Return [x, y] of the center of cell containing provided text 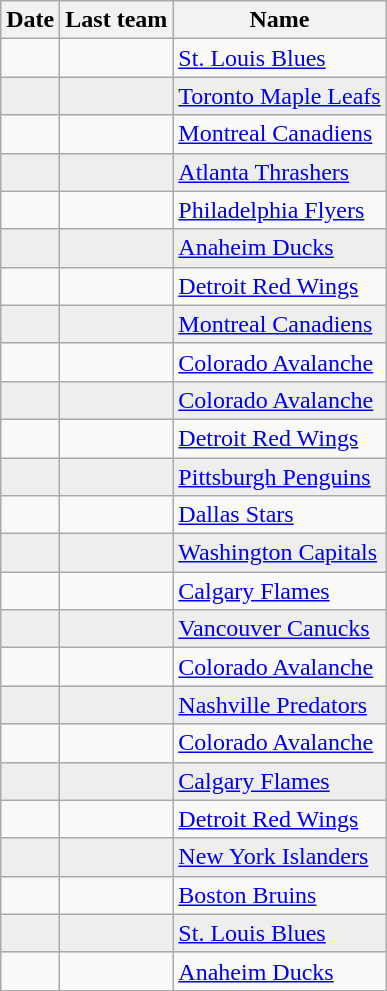
Boston Bruins [280, 895]
Date [30, 20]
Philadelphia Flyers [280, 210]
Atlanta Thrashers [280, 172]
Vancouver Canucks [280, 629]
Pittsburgh Penguins [280, 477]
Washington Capitals [280, 553]
Nashville Predators [280, 705]
Toronto Maple Leafs [280, 96]
Name [280, 20]
Dallas Stars [280, 515]
New York Islanders [280, 857]
Last team [116, 20]
